Return (x, y) of the center of cell containing provided text 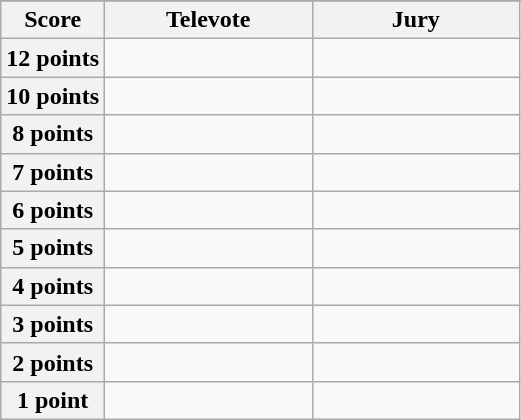
7 points (53, 172)
12 points (53, 58)
3 points (53, 324)
6 points (53, 210)
Jury (416, 20)
10 points (53, 96)
2 points (53, 362)
Televote (209, 20)
5 points (53, 248)
4 points (53, 286)
8 points (53, 134)
1 point (53, 400)
Score (53, 20)
